From the cell containing the given text, extract its center point as [X, Y] coordinate. 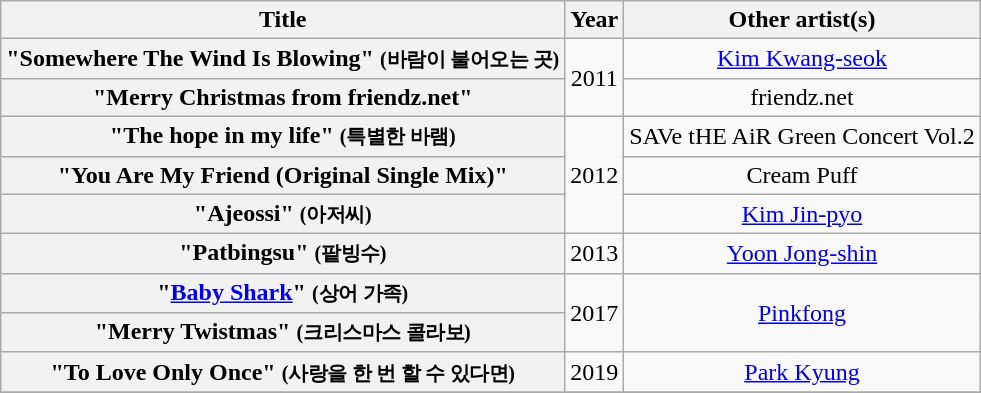
2012 [594, 174]
2019 [594, 372]
SAVe tHE AiR Green Concert Vol.2 [802, 136]
2013 [594, 254]
Cream Puff [802, 175]
Park Kyung [802, 372]
"Somewhere The Wind Is Blowing" (바람이 불어오는 곳) [283, 59]
"You Are My Friend (Original Single Mix)" [283, 175]
"Merry Christmas from friendz.net" [283, 97]
Year [594, 20]
"To Love Only Once" (사랑을 한 번 할 수 있다면) [283, 372]
Title [283, 20]
Yoon Jong-shin [802, 254]
Other artist(s) [802, 20]
"Ajeossi" (아저씨) [283, 214]
Kim Kwang-seok [802, 59]
"The hope in my life" (특별한 바램) [283, 136]
Pinkfong [802, 312]
"Merry Twistmas" (크리스마스 콜라보) [283, 333]
friendz.net [802, 97]
2011 [594, 78]
2017 [594, 312]
"Patbingsu" (팥빙수) [283, 254]
Kim Jin-pyo [802, 214]
"Baby Shark" (상어 가족) [283, 293]
